Pinpoint the cell where the given text exists, returning its [X, Y] midpoint coordinate. 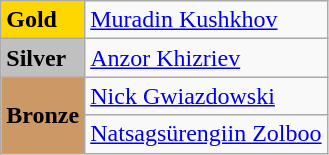
Gold [43, 20]
Natsagsürengiin Zolboo [206, 134]
Bronze [43, 115]
Nick Gwiazdowski [206, 96]
Silver [43, 58]
Muradin Kushkhov [206, 20]
Anzor Khizriev [206, 58]
